For the text-containing cell, return its midpoint in (X, Y) coordinate format. 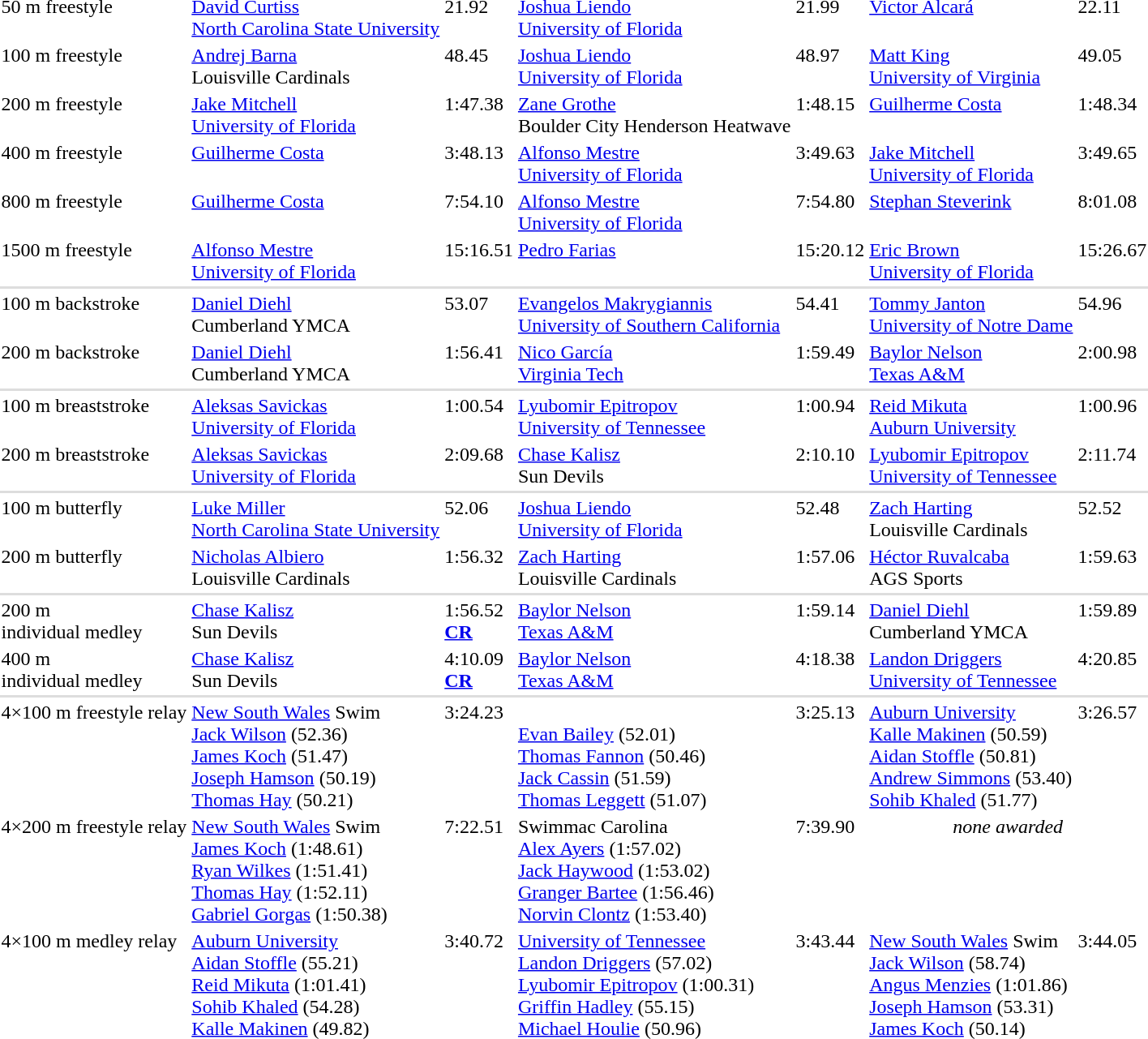
1:56.41 (479, 363)
2:09.68 (479, 466)
48.45 (479, 67)
Nicholas AlbieroLouisville Cardinals (316, 568)
53.07 (479, 315)
3:26.57 (1112, 756)
15:26.67 (1112, 261)
3:24.23 (479, 756)
1:00.94 (830, 417)
7:22.51 (479, 870)
100 m butterfly (94, 519)
4:10.09CR (479, 670)
4×100 m freestyle relay (94, 756)
3:49.63 (830, 164)
1500 m freestyle (94, 261)
200 m freestyle (94, 115)
3:25.13 (830, 756)
100 m freestyle (94, 67)
2:10.10 (830, 466)
8:01.08 (1112, 213)
7:54.10 (479, 213)
Héctor Ruvalcaba AGS Sports (971, 568)
49.05 (1112, 67)
52.48 (830, 519)
Auburn UniversityKalle Makinen (50.59)Aidan Stoffle (50.81)Andrew Simmons (53.40)Sohib Khaled (51.77) (971, 756)
400 m freestyle (94, 164)
3:48.13 (479, 164)
1:47.38 (479, 115)
1:56.32 (479, 568)
2:11.74 (1112, 466)
1:59.49 (830, 363)
New South Wales SwimJames Koch (1:48.61)Ryan Wilkes (1:51.41)Thomas Hay (1:52.11)Gabriel Gorgas (1:50.38) (316, 870)
1:59.63 (1112, 568)
7:54.80 (830, 213)
Eric BrownUniversity of Florida (971, 261)
4:20.85 (1112, 670)
100 m breaststroke (94, 417)
4:18.38 (830, 670)
200 m breaststroke (94, 466)
Reid MikutaAuburn University (971, 417)
200 m butterfly (94, 568)
1:57.06 (830, 568)
Zane GrotheBoulder City Henderson Heatwave (654, 115)
Pedro Farias (654, 261)
1:59.14 (830, 621)
Swimmac CarolinaAlex Ayers (1:57.02)Jack Haywood (1:53.02)Granger Bartee (1:56.46)Norvin Clontz (1:53.40) (654, 870)
54.96 (1112, 315)
15:16.51 (479, 261)
1:48.34 (1112, 115)
52.52 (1112, 519)
Matt KingUniversity of Virginia (971, 67)
1:56.52CR (479, 621)
800 m freestyle (94, 213)
7:39.90 (830, 870)
Stephan Steverink (971, 213)
none awarded (1009, 870)
100 m backstroke (94, 315)
Nico GarcíaVirginia Tech (654, 363)
1:48.15 (830, 115)
Tommy JantonUniversity of Notre Dame (971, 315)
4×200 m freestyle relay (94, 870)
400 mindividual medley (94, 670)
200 m backstroke (94, 363)
3:49.65 (1112, 164)
Luke MillerNorth Carolina State University (316, 519)
Landon DriggersUniversity of Tennessee (971, 670)
Evan Bailey (52.01)Thomas Fannon (50.46)Jack Cassin (51.59)Thomas Leggett (51.07) (654, 756)
Andrej BarnaLouisville Cardinals (316, 67)
200 mindividual medley (94, 621)
48.97 (830, 67)
1:00.96 (1112, 417)
1:59.89 (1112, 621)
New South Wales SwimJack Wilson (52.36)James Koch (51.47)Joseph Hamson (50.19)Thomas Hay (50.21) (316, 756)
2:00.98 (1112, 363)
1:00.54 (479, 417)
54.41 (830, 315)
15:20.12 (830, 261)
52.06 (479, 519)
Evangelos MakrygiannisUniversity of Southern California (654, 315)
